Detect which cell encompasses the target text, then output its (x, y) center coordinate. 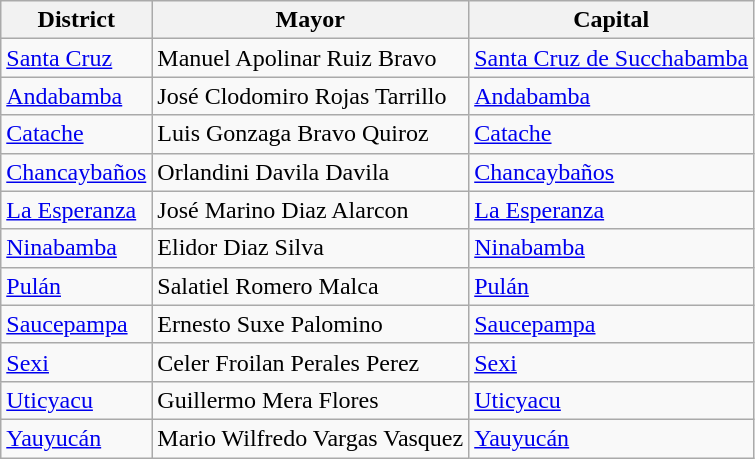
Capital (612, 20)
Orlandini Davila Davila (310, 172)
District (76, 20)
Manuel Apolinar Ruiz Bravo (310, 58)
Mayor (310, 20)
José Clodomiro Rojas Tarrillo (310, 96)
Salatiel Romero Malca (310, 286)
Celer Froilan Perales Perez (310, 362)
Santa Cruz de Succhabamba (612, 58)
Ernesto Suxe Palomino (310, 324)
Elidor Diaz Silva (310, 248)
José Marino Diaz Alarcon (310, 210)
Guillermo Mera Flores (310, 400)
Mario Wilfredo Vargas Vasquez (310, 438)
Santa Cruz (76, 58)
Luis Gonzaga Bravo Quiroz (310, 134)
